Extract the [X, Y] coordinate from the center of the cell holding the provided text.  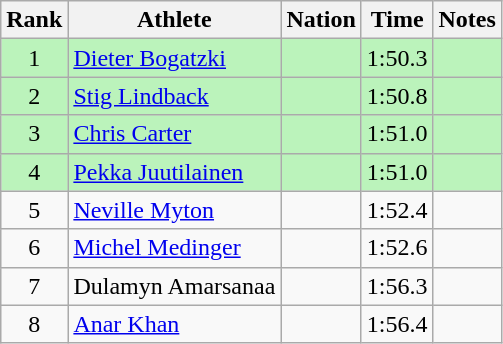
Neville Myton [174, 210]
Anar Khan [174, 324]
Rank [34, 20]
7 [34, 286]
Nation [321, 20]
1:52.6 [397, 248]
1:56.4 [397, 324]
1:52.4 [397, 210]
5 [34, 210]
Dieter Bogatzki [174, 58]
Athlete [174, 20]
1:50.3 [397, 58]
Pekka Juutilainen [174, 172]
Time [397, 20]
8 [34, 324]
Dulamyn Amarsanaa [174, 286]
Stig Lindback [174, 96]
1 [34, 58]
1:50.8 [397, 96]
Notes [467, 20]
Chris Carter [174, 134]
3 [34, 134]
Michel Medinger [174, 248]
4 [34, 172]
1:56.3 [397, 286]
2 [34, 96]
6 [34, 248]
